Output the [x, y] coordinate of the center of the cell containing the given text.  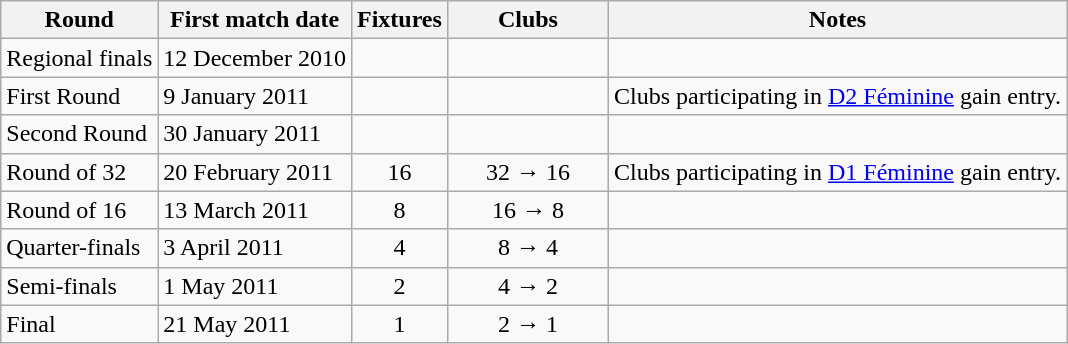
Clubs participating in D2 Féminine gain entry. [837, 96]
First Round [80, 96]
9 January 2011 [255, 96]
Clubs participating in D1 Féminine gain entry. [837, 172]
13 March 2011 [255, 210]
First match date [255, 20]
Regional finals [80, 58]
32 → 16 [528, 172]
1 [399, 324]
16 [399, 172]
Quarter-finals [80, 248]
Round of 32 [80, 172]
Final [80, 324]
8 [399, 210]
12 December 2010 [255, 58]
8 → 4 [528, 248]
30 January 2011 [255, 134]
Second Round [80, 134]
Notes [837, 20]
2 → 1 [528, 324]
16 → 8 [528, 210]
Round of 16 [80, 210]
1 May 2011 [255, 286]
4 [399, 248]
21 May 2011 [255, 324]
Fixtures [399, 20]
3 April 2011 [255, 248]
4 → 2 [528, 286]
Clubs [528, 20]
Semi-finals [80, 286]
2 [399, 286]
Round [80, 20]
20 February 2011 [255, 172]
